Scan for the cell matching the given text and deliver its [X, Y] coordinate at center. 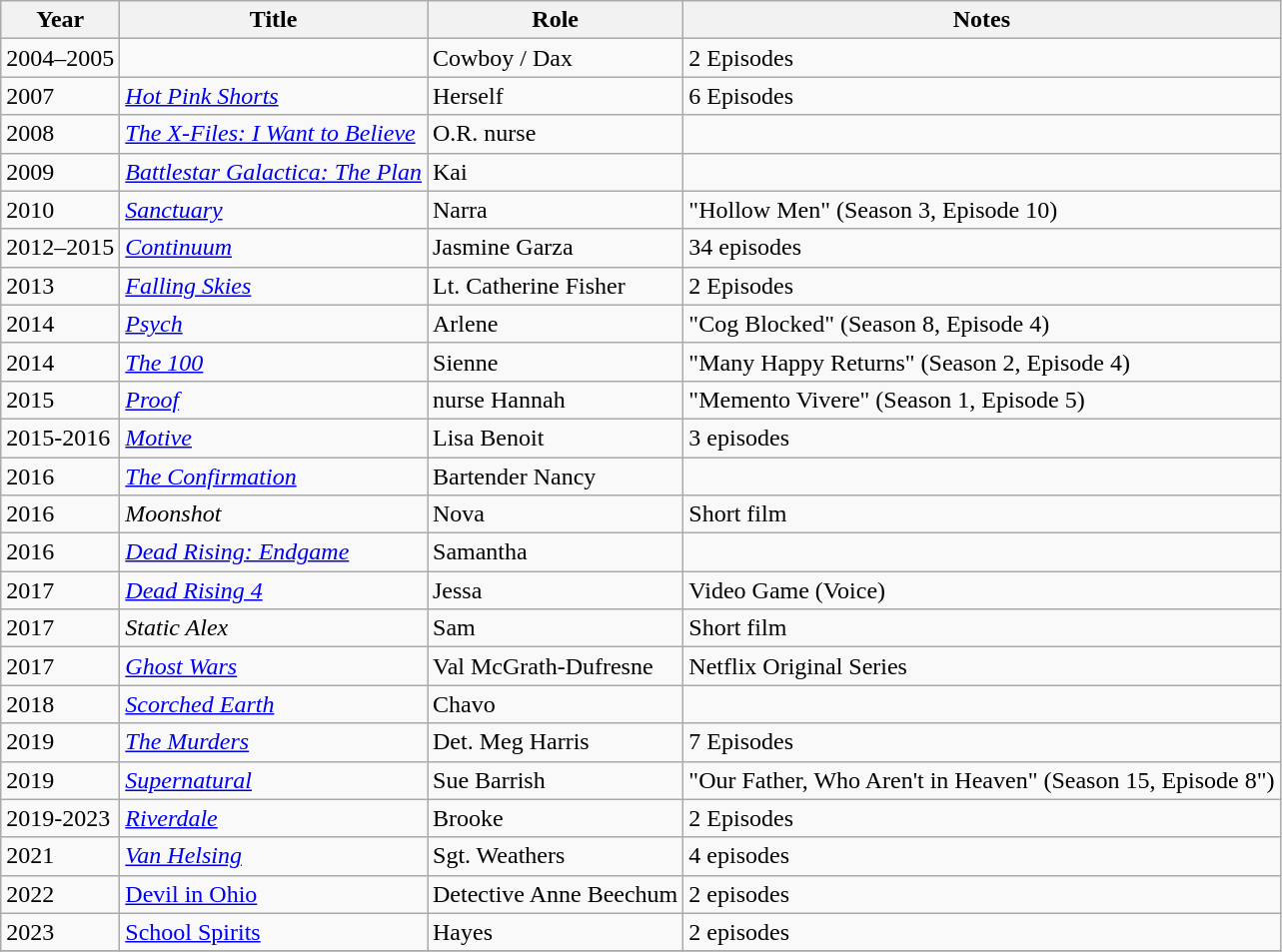
Motive [274, 438]
2013 [60, 286]
2018 [60, 704]
2007 [60, 96]
Role [556, 20]
"Memento Vivere" (Season 1, Episode 5) [981, 400]
Sienne [556, 362]
Year [60, 20]
4 episodes [981, 856]
Jasmine Garza [556, 248]
The Murders [274, 742]
Scorched Earth [274, 704]
Brooke [556, 818]
Riverdale [274, 818]
Van Helsing [274, 856]
Det. Meg Harris [556, 742]
Nova [556, 514]
Hot Pink Shorts [274, 96]
The X-Files: I Want to Believe [274, 134]
2021 [60, 856]
2009 [60, 172]
"Hollow Men" (Season 3, Episode 10) [981, 210]
The 100 [274, 362]
3 episodes [981, 438]
Proof [274, 400]
Lt. Catherine Fisher [556, 286]
Devil in Ohio [274, 894]
7 Episodes [981, 742]
Battlestar Galactica: The Plan [274, 172]
2015-2016 [60, 438]
Title [274, 20]
"Our Father, Who Aren't in Heaven" (Season 15, Episode 8") [981, 780]
Video Game (Voice) [981, 590]
Falling Skies [274, 286]
Val McGrath-Dufresne [556, 666]
Static Alex [274, 628]
Notes [981, 20]
Herself [556, 96]
2008 [60, 134]
2019-2023 [60, 818]
Ghost Wars [274, 666]
2022 [60, 894]
The Confirmation [274, 476]
Lisa Benoit [556, 438]
Sam [556, 628]
O.R. nurse [556, 134]
Detective Anne Beechum [556, 894]
nurse Hannah [556, 400]
Supernatural [274, 780]
Kai [556, 172]
2015 [60, 400]
Bartender Nancy [556, 476]
Dead Rising 4 [274, 590]
2012–2015 [60, 248]
2023 [60, 932]
Arlene [556, 324]
"Cog Blocked" (Season 8, Episode 4) [981, 324]
Chavo [556, 704]
Cowboy / Dax [556, 58]
Sue Barrish [556, 780]
Netflix Original Series [981, 666]
Sgt. Weathers [556, 856]
Hayes [556, 932]
Sanctuary [274, 210]
Psych [274, 324]
Jessa [556, 590]
2010 [60, 210]
Samantha [556, 552]
"Many Happy Returns" (Season 2, Episode 4) [981, 362]
2004–2005 [60, 58]
Moonshot [274, 514]
School Spirits [274, 932]
6 Episodes [981, 96]
Dead Rising: Endgame [274, 552]
Narra [556, 210]
Continuum [274, 248]
34 episodes [981, 248]
